Return [X, Y] of the center of cell containing provided text 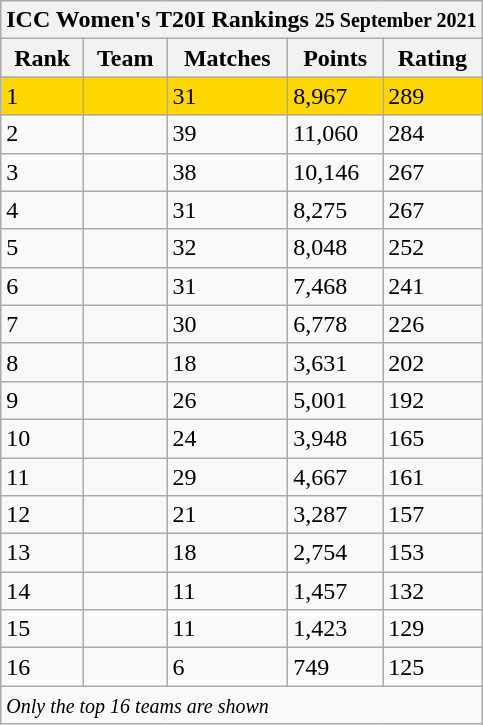
8,967 [336, 96]
39 [228, 134]
38 [228, 172]
125 [432, 667]
12 [42, 515]
5 [42, 248]
3,287 [336, 515]
16 [42, 667]
284 [432, 134]
3 [42, 172]
192 [432, 400]
5,001 [336, 400]
24 [228, 438]
289 [432, 96]
21 [228, 515]
32 [228, 248]
13 [42, 553]
3,631 [336, 362]
Points [336, 58]
6,778 [336, 324]
1 [42, 96]
202 [432, 362]
26 [228, 400]
4,667 [336, 477]
10 [42, 438]
7,468 [336, 286]
11,060 [336, 134]
15 [42, 629]
132 [432, 591]
Matches [228, 58]
29 [228, 477]
10,146 [336, 172]
1,423 [336, 629]
1,457 [336, 591]
8,048 [336, 248]
30 [228, 324]
4 [42, 210]
241 [432, 286]
8 [42, 362]
2,754 [336, 553]
Rank [42, 58]
7 [42, 324]
ICC Women's T20I Rankings 25 September 2021 [242, 20]
9 [42, 400]
749 [336, 667]
Only the top 16 teams are shown [242, 705]
8,275 [336, 210]
Rating [432, 58]
161 [432, 477]
2 [42, 134]
157 [432, 515]
165 [432, 438]
153 [432, 553]
3,948 [336, 438]
129 [432, 629]
252 [432, 248]
226 [432, 324]
14 [42, 591]
Team [126, 58]
